Extract the (X, Y) coordinate from the center of the cell holding the provided text.  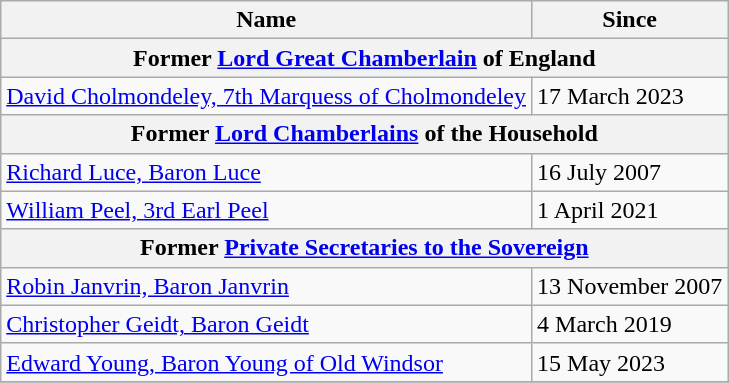
Christopher Geidt, Baron Geidt (266, 324)
Richard Luce, Baron Luce (266, 172)
Former Lord Chamberlains of the Household (364, 134)
16 July 2007 (630, 172)
13 November 2007 (630, 286)
Former Private Secretaries to the Sovereign (364, 248)
1 April 2021 (630, 210)
15 May 2023 (630, 362)
David Cholmondeley, 7th Marquess of Cholmondeley (266, 96)
4 March 2019 (630, 324)
Robin Janvrin, Baron Janvrin (266, 286)
Name (266, 20)
Former Lord Great Chamberlain of England (364, 58)
William Peel, 3rd Earl Peel (266, 210)
Since (630, 20)
Edward Young, Baron Young of Old Windsor (266, 362)
17 March 2023 (630, 96)
